For the text-containing cell, return its midpoint in [X, Y] coordinate format. 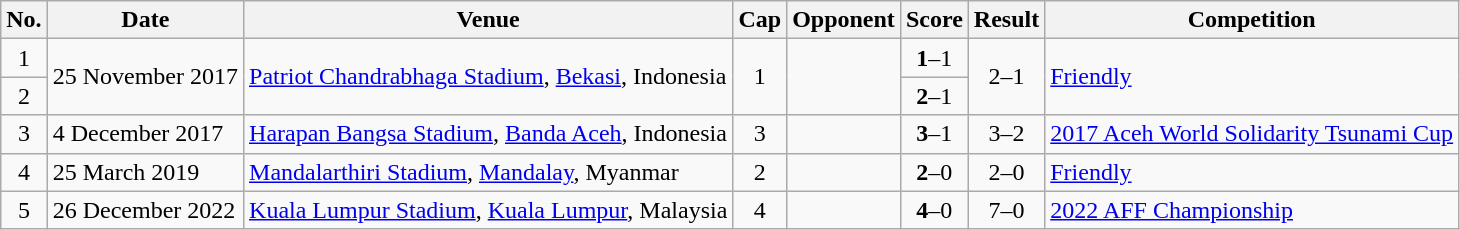
3–1 [934, 134]
4 December 2017 [145, 134]
Harapan Bangsa Stadium, Banda Aceh, Indonesia [488, 134]
Result [1006, 20]
3–2 [1006, 134]
Date [145, 20]
25 November 2017 [145, 77]
Patriot Chandrabhaga Stadium, Bekasi, Indonesia [488, 77]
2017 Aceh World Solidarity Tsunami Cup [1252, 134]
Competition [1252, 20]
4–0 [934, 210]
2022 AFF Championship [1252, 210]
25 March 2019 [145, 172]
Kuala Lumpur Stadium, Kuala Lumpur, Malaysia [488, 210]
Mandalarthiri Stadium, Mandalay, Myanmar [488, 172]
1–1 [934, 58]
Venue [488, 20]
Opponent [844, 20]
Score [934, 20]
Cap [760, 20]
7–0 [1006, 210]
26 December 2022 [145, 210]
No. [24, 20]
5 [24, 210]
